Identify which cell holds the provided text, then report its (x, y) central coordinate. 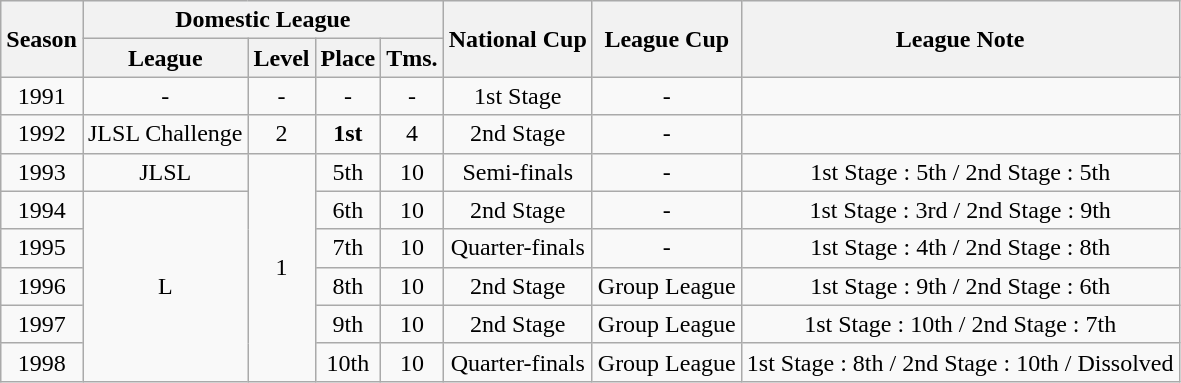
1st Stage : 3rd / 2nd Stage : 9th (960, 210)
4 (412, 134)
5th (348, 172)
1991 (42, 96)
1st Stage (518, 96)
Domestic League (262, 20)
8th (348, 286)
National Cup (518, 39)
1st Stage : 4th / 2nd Stage : 8th (960, 248)
1st Stage : 10th / 2nd Stage : 7th (960, 324)
7th (348, 248)
Semi-finals (518, 172)
Season (42, 39)
JLSL Challenge (164, 134)
6th (348, 210)
L (164, 286)
Tms. (412, 58)
1st Stage : 5th / 2nd Stage : 5th (960, 172)
1998 (42, 362)
League Cup (666, 39)
Level (282, 58)
1 (282, 267)
1st Stage : 8th / 2nd Stage : 10th / Dissolved (960, 362)
10th (348, 362)
1993 (42, 172)
1st Stage : 9th / 2nd Stage : 6th (960, 286)
1996 (42, 286)
9th (348, 324)
1992 (42, 134)
1995 (42, 248)
2 (282, 134)
1994 (42, 210)
1997 (42, 324)
Place (348, 58)
League (164, 58)
JLSL (164, 172)
1st (348, 134)
League Note (960, 39)
